Return the [X, Y] coordinate for the center point of the cell that contains the specified text.  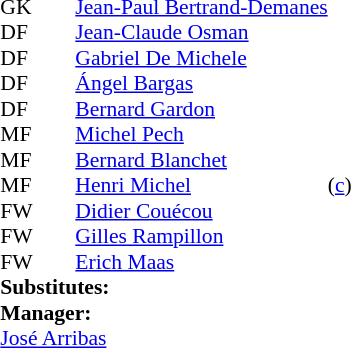
Bernard Gardon [201, 109]
Jean-Claude Osman [201, 33]
Henri Michel [201, 185]
Bernard Blanchet [201, 160]
Erich Maas [201, 262]
Substitutes: [164, 287]
Manager: [164, 313]
Ángel Bargas [201, 83]
Didier Couécou [201, 211]
Gilles Rampillon [201, 237]
Gabriel De Michele [201, 58]
Michel Pech [201, 135]
